Locate the cell with the specified text and output its [x, y] center coordinate. 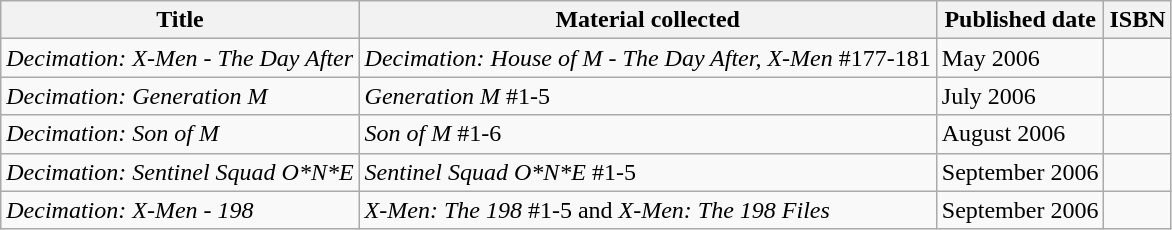
X-Men: The 198 #1-5 and X-Men: The 198 Files [648, 210]
Decimation: Son of M [180, 134]
May 2006 [1020, 58]
Published date [1020, 20]
Sentinel Squad O*N*E #1-5 [648, 172]
Title [180, 20]
Decimation: X-Men - 198 [180, 210]
Decimation: Generation M [180, 96]
ISBN [1138, 20]
Decimation: X-Men - The Day After [180, 58]
Decimation: Sentinel Squad O*N*E [180, 172]
July 2006 [1020, 96]
Son of M #1-6 [648, 134]
August 2006 [1020, 134]
Generation M #1-5 [648, 96]
Material collected [648, 20]
Decimation: House of M - The Day After, X-Men #177-181 [648, 58]
